Pinpoint the cell where the given text exists, returning its (X, Y) midpoint coordinate. 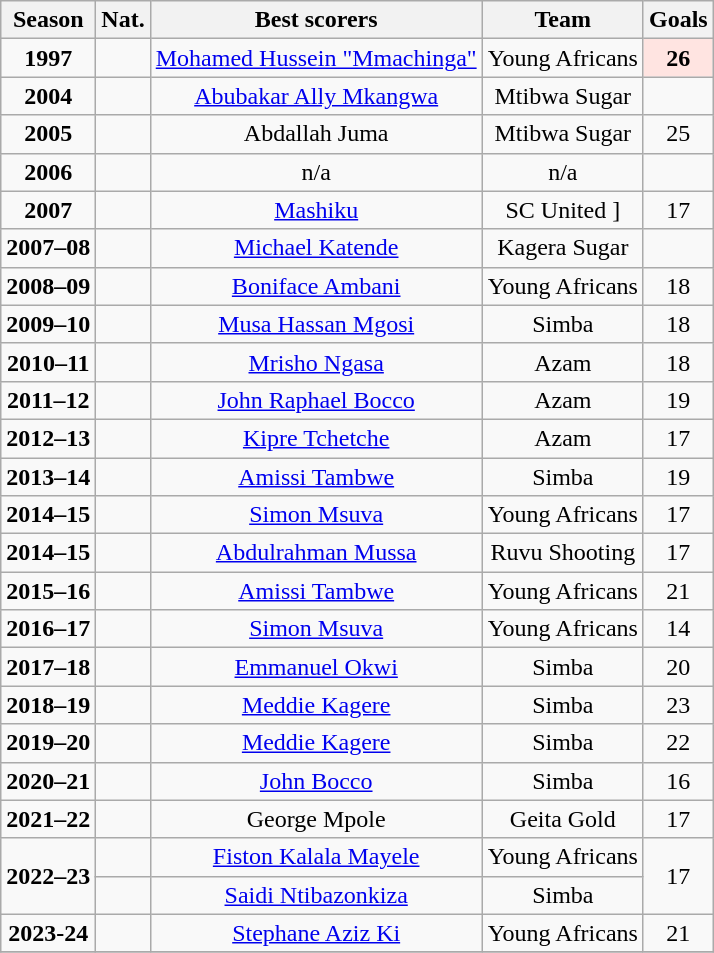
2020–21 (48, 781)
Michael Katende (316, 248)
2011–12 (48, 400)
2019–20 (48, 743)
20 (678, 667)
Fiston Kalala Mayele (316, 857)
John Bocco (316, 781)
Boniface Ambani (316, 286)
25 (678, 134)
Emmanuel Okwi (316, 667)
2016–17 (48, 629)
Kagera Sugar (562, 248)
Mashiku (316, 210)
2010–11 (48, 362)
SC United ] (562, 210)
2017–18 (48, 667)
Nat. (123, 20)
16 (678, 781)
Saidi Ntibazonkiza (316, 895)
2012–13 (48, 438)
2022–23 (48, 876)
2008–09 (48, 286)
2023-24 (48, 933)
Geita Gold (562, 819)
Kipre Tchetche (316, 438)
Abubakar Ally Mkangwa (316, 96)
John Raphael Bocco (316, 400)
Mohamed Hussein "Mmachinga" (316, 58)
Season (48, 20)
1997 (48, 58)
26 (678, 58)
14 (678, 629)
2005 (48, 134)
2009–10 (48, 324)
Mrisho Ngasa (316, 362)
Goals (678, 20)
Musa Hassan Mgosi (316, 324)
2006 (48, 172)
Abdallah Juma (316, 134)
23 (678, 705)
2007–08 (48, 248)
Team (562, 20)
2007 (48, 210)
Stephane Aziz Ki (316, 933)
22 (678, 743)
George Mpole (316, 819)
2021–22 (48, 819)
2015–16 (48, 591)
2013–14 (48, 477)
Ruvu Shooting (562, 553)
Best scorers (316, 20)
Abdulrahman Mussa (316, 553)
2018–19 (48, 705)
2004 (48, 96)
